Scan for the cell matching the given text and deliver its (X, Y) coordinate at center. 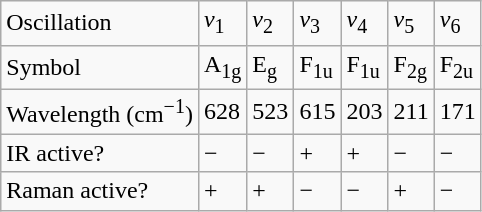
203 (364, 112)
F2g (411, 67)
ν6 (458, 23)
Raman active? (100, 191)
ν4 (364, 23)
Eg (270, 67)
ν2 (270, 23)
523 (270, 112)
628 (222, 112)
IR active? (100, 153)
171 (458, 112)
F2u (458, 67)
Symbol (100, 67)
615 (318, 112)
211 (411, 112)
Oscillation (100, 23)
ν5 (411, 23)
Wavelength (cm−1) (100, 112)
A1g (222, 67)
ν1 (222, 23)
ν3 (318, 23)
